Extract the [X, Y] coordinate from the center of the cell holding the provided text.  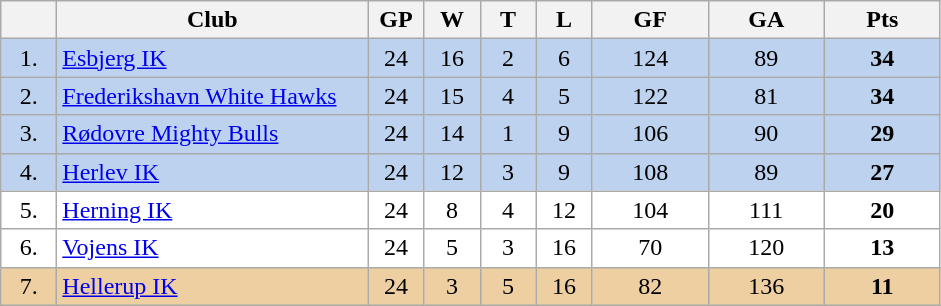
106 [650, 134]
14 [452, 134]
2 [508, 58]
Vojens IK [212, 248]
11 [882, 286]
90 [766, 134]
Esbjerg IK [212, 58]
120 [766, 248]
29 [882, 134]
20 [882, 210]
T [508, 20]
122 [650, 96]
Club [212, 20]
GA [766, 20]
104 [650, 210]
6 [564, 58]
Rødovre Mighty Bulls [212, 134]
3. [29, 134]
Hellerup IK [212, 286]
Frederikshavn White Hawks [212, 96]
81 [766, 96]
136 [766, 286]
5. [29, 210]
Pts [882, 20]
Herning IK [212, 210]
108 [650, 172]
L [564, 20]
82 [650, 286]
8 [452, 210]
111 [766, 210]
4. [29, 172]
W [452, 20]
70 [650, 248]
1. [29, 58]
15 [452, 96]
124 [650, 58]
27 [882, 172]
13 [882, 248]
GP [396, 20]
2. [29, 96]
6. [29, 248]
GF [650, 20]
1 [508, 134]
Herlev IK [212, 172]
7. [29, 286]
